Provide the [X, Y] coordinate of the cell's center where the given text is located.  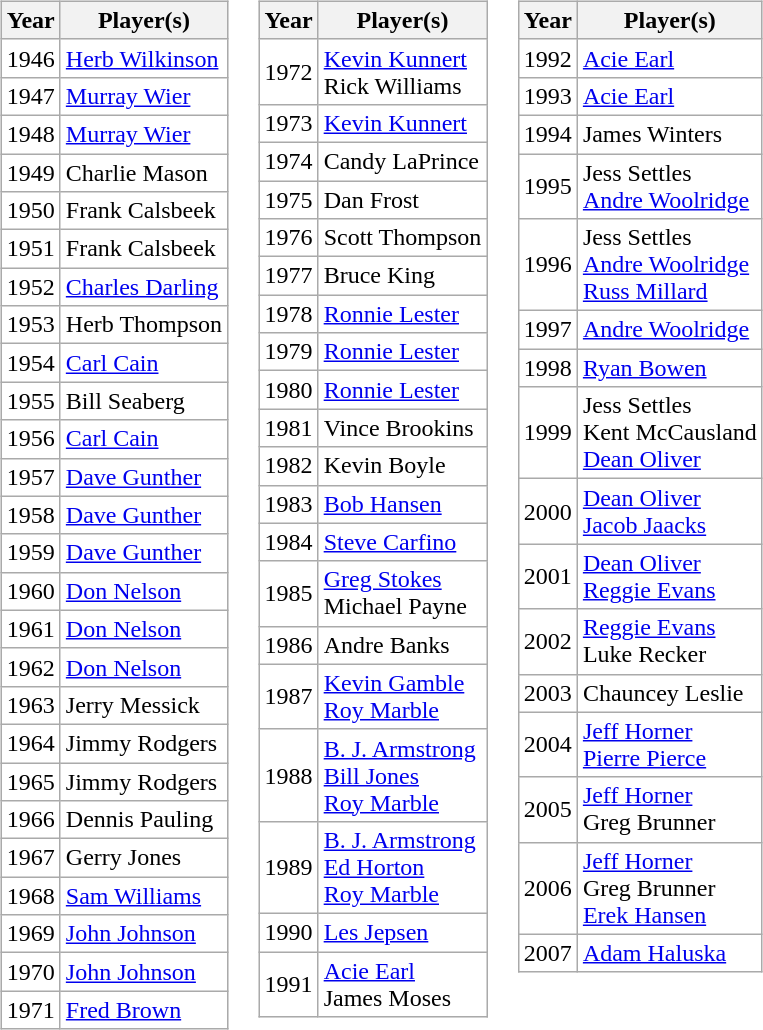
Les Jepsen [402, 932]
B. J. Armstrong Bill JonesRoy Marble [402, 775]
1984 [288, 542]
2000 [548, 512]
1956 [30, 439]
2007 [548, 953]
Andre Banks [402, 645]
1964 [30, 743]
Kevin Kunnert [402, 123]
Steve Carfino [402, 542]
Jeff Horner Pierre Pierce [670, 744]
1982 [288, 466]
1949 [30, 173]
Adam Haluska [670, 953]
1961 [30, 629]
Acie Earl James Moses [402, 984]
1979 [288, 352]
1976 [288, 238]
B. J. Armstrong Ed Horton Roy Marble [402, 867]
2004 [548, 744]
Gerry Jones [144, 858]
Charlie Mason [144, 173]
Herb Wilkinson [144, 58]
Jeff Horner Greg Brunner Erek Hansen [670, 888]
Kevin Gamble Roy Marble [402, 696]
1990 [288, 932]
Jess Settles Andre Woolridge Russ Millard [670, 265]
Ryan Bowen [670, 368]
1952 [30, 287]
1966 [30, 820]
1970 [30, 972]
1991 [288, 984]
1951 [30, 249]
1950 [30, 211]
Bill Seaberg [144, 401]
1997 [548, 330]
1969 [30, 934]
1978 [288, 314]
1960 [30, 591]
2002 [548, 642]
1977 [288, 276]
Dan Frost [402, 199]
1996 [548, 265]
1975 [288, 199]
1954 [30, 363]
Chauncey Leslie [670, 693]
1968 [30, 896]
1962 [30, 667]
1986 [288, 645]
Dean Oliver Reggie Evans [670, 576]
Greg Stokes Michael Payne [402, 594]
1987 [288, 696]
1983 [288, 504]
1953 [30, 325]
Bruce King [402, 276]
Kevin Boyle [402, 466]
1948 [30, 134]
Vince Brookins [402, 428]
1985 [288, 594]
Andre Woolridge [670, 330]
Jess Settles Kent McCausland Dean Oliver [670, 433]
2001 [548, 576]
James Winters [670, 134]
Dean Oliver Jacob Jaacks [670, 512]
Charles Darling [144, 287]
Herb Thompson [144, 325]
1999 [548, 433]
1980 [288, 390]
1988 [288, 775]
1995 [548, 186]
1947 [30, 96]
Fred Brown [144, 1010]
1967 [30, 858]
1993 [548, 96]
Kevin Kunnert Rick Williams [402, 72]
1965 [30, 781]
Bob Hansen [402, 504]
1957 [30, 477]
1998 [548, 368]
1955 [30, 401]
Jess Settles Andre Woolridge [670, 186]
2006 [548, 888]
Jerry Messick [144, 705]
1974 [288, 161]
Dennis Pauling [144, 820]
1959 [30, 553]
1963 [30, 705]
2003 [548, 693]
Sam Williams [144, 896]
1971 [30, 1010]
Jeff Horner Greg Brunner [670, 810]
1981 [288, 428]
1973 [288, 123]
1994 [548, 134]
1958 [30, 515]
1992 [548, 58]
Candy LaPrince [402, 161]
1989 [288, 867]
1972 [288, 72]
2005 [548, 810]
1946 [30, 58]
Reggie Evans Luke Recker [670, 642]
Scott Thompson [402, 238]
